Locate the cell with the specified text and output its [X, Y] center coordinate. 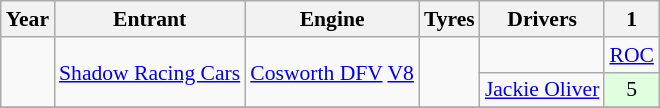
Shadow Racing Cars [150, 72]
1 [632, 19]
Cosworth DFV V8 [332, 72]
Drivers [542, 19]
ROC [632, 55]
Tyres [450, 19]
Jackie Oliver [542, 90]
Year [28, 19]
Entrant [150, 19]
5 [632, 90]
Engine [332, 19]
